Capture the cell that displays the provided text and extract its (x, y) central coordinate. 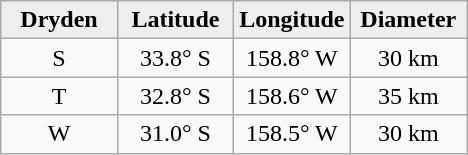
33.8° S (175, 58)
Diameter (408, 20)
158.6° W (292, 96)
Longitude (292, 20)
31.0° S (175, 134)
Dryden (59, 20)
S (59, 58)
W (59, 134)
35 km (408, 96)
Latitude (175, 20)
T (59, 96)
32.8° S (175, 96)
158.8° W (292, 58)
158.5° W (292, 134)
